Capture the cell that displays the provided text and extract its (x, y) central coordinate. 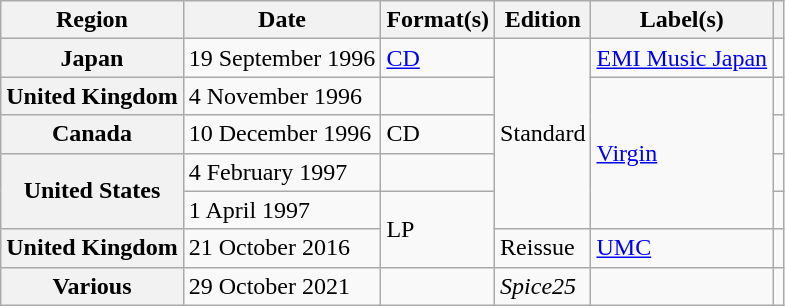
10 December 1996 (282, 134)
21 October 2016 (282, 248)
UMC (682, 248)
29 October 2021 (282, 286)
Label(s) (682, 20)
Various (92, 286)
Virgin (682, 153)
1 April 1997 (282, 210)
19 September 1996 (282, 58)
4 February 1997 (282, 172)
Date (282, 20)
Japan (92, 58)
Reissue (543, 248)
EMI Music Japan (682, 58)
Canada (92, 134)
Edition (543, 20)
United States (92, 191)
Spice25 (543, 286)
Standard (543, 134)
4 November 1996 (282, 96)
Region (92, 20)
LP (438, 229)
Format(s) (438, 20)
